Pinpoint the cell where the given text exists, returning its [x, y] midpoint coordinate. 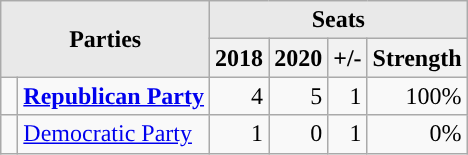
0% [417, 134]
Republican Party [114, 96]
Parties [106, 39]
0 [298, 134]
4 [240, 96]
Seats [338, 20]
Strength [417, 58]
Democratic Party [114, 134]
2020 [298, 58]
2018 [240, 58]
+/- [348, 58]
100% [417, 96]
5 [298, 96]
